Find where the given text appears and provide that cell's center as [X, Y] coordinate. 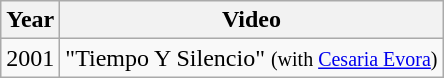
2001 [30, 58]
Year [30, 20]
"Tiempo Y Silencio" (with Cesaria Evora) [252, 58]
Video [252, 20]
